Return (x, y) of the center of cell containing provided text 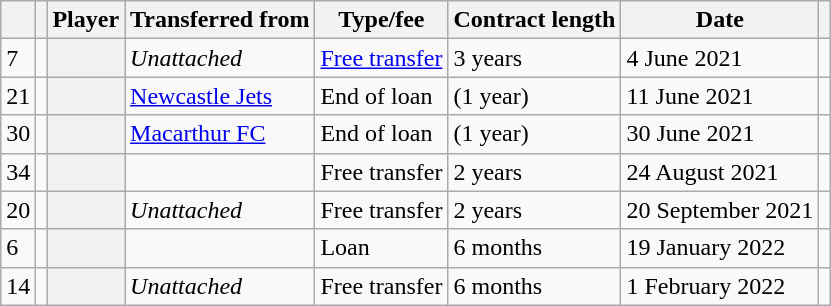
24 August 2021 (720, 172)
34 (18, 172)
3 years (534, 58)
Transferred from (220, 20)
1 February 2022 (720, 286)
Contract length (534, 20)
21 (18, 96)
Player (86, 20)
20 September 2021 (720, 210)
6 (18, 248)
Date (720, 20)
11 June 2021 (720, 96)
14 (18, 286)
Loan (382, 248)
Newcastle Jets (220, 96)
Type/fee (382, 20)
20 (18, 210)
Macarthur FC (220, 134)
7 (18, 58)
30 June 2021 (720, 134)
19 January 2022 (720, 248)
4 June 2021 (720, 58)
30 (18, 134)
